Pinpoint the cell where the given text exists, returning its (x, y) midpoint coordinate. 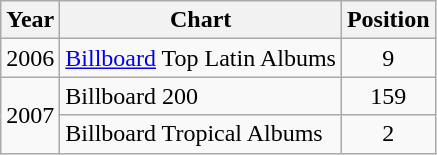
Billboard 200 (201, 96)
Position (388, 20)
9 (388, 58)
2006 (30, 58)
159 (388, 96)
Chart (201, 20)
Billboard Tropical Albums (201, 134)
Billboard Top Latin Albums (201, 58)
2 (388, 134)
Year (30, 20)
2007 (30, 115)
